Search for the cell housing the specified text and yield its [x, y] center coordinate. 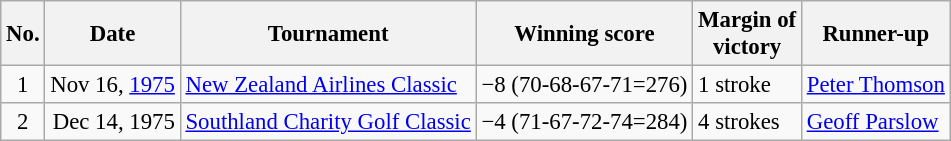
1 [23, 85]
−4 (71-67-72-74=284) [584, 122]
Runner-up [876, 34]
Southland Charity Golf Classic [328, 122]
Nov 16, 1975 [112, 85]
Geoff Parslow [876, 122]
1 stroke [748, 85]
4 strokes [748, 122]
Peter Thomson [876, 85]
Margin ofvictory [748, 34]
Date [112, 34]
Tournament [328, 34]
Dec 14, 1975 [112, 122]
New Zealand Airlines Classic [328, 85]
−8 (70-68-67-71=276) [584, 85]
No. [23, 34]
Winning score [584, 34]
2 [23, 122]
